Capture the cell that displays the provided text and extract its (X, Y) central coordinate. 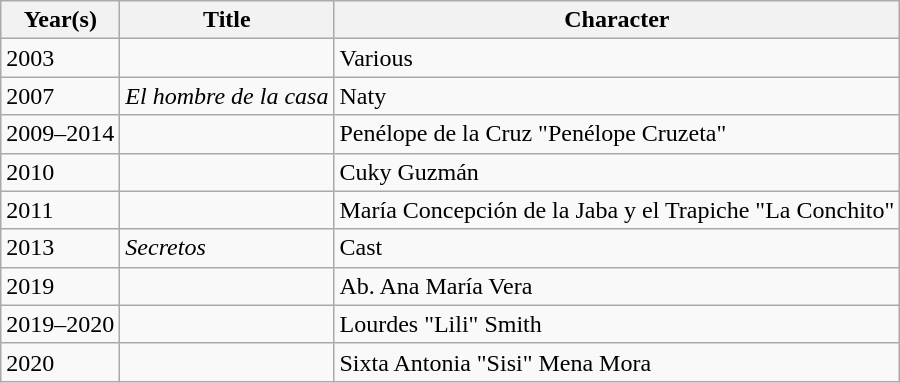
2003 (60, 58)
Year(s) (60, 20)
2009–2014 (60, 134)
2019–2020 (60, 324)
Title (227, 20)
2019 (60, 286)
María Concepción de la Jaba y el Trapiche "La Conchito" (617, 210)
Cuky Guzmán (617, 172)
Naty (617, 96)
2007 (60, 96)
Penélope de la Cruz "Penélope Cruzeta" (617, 134)
Various (617, 58)
Ab. Ana María Vera (617, 286)
El hombre de la casa (227, 96)
2011 (60, 210)
Character (617, 20)
Secretos (227, 248)
2013 (60, 248)
Cast (617, 248)
Lourdes "Lili" Smith (617, 324)
Sixta Antonia "Sisi" Mena Mora (617, 362)
2010 (60, 172)
2020 (60, 362)
